Output the (X, Y) coordinate of the center of the cell containing the given text.  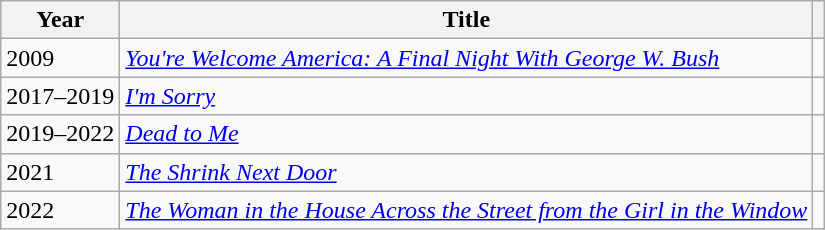
Title (466, 20)
The Woman in the House Across the Street from the Girl in the Window (466, 210)
Year (60, 20)
2021 (60, 172)
I'm Sorry (466, 96)
You're Welcome America: A Final Night With George W. Bush (466, 58)
2022 (60, 210)
2009 (60, 58)
2017–2019 (60, 96)
2019–2022 (60, 134)
Dead to Me (466, 134)
The Shrink Next Door (466, 172)
